Extract the [x, y] coordinate from the center of the cell holding the provided text.  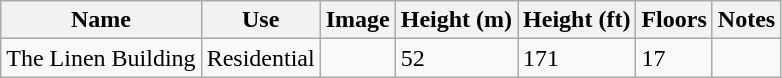
Height (m) [456, 20]
Floors [674, 20]
Height (ft) [577, 20]
The Linen Building [101, 58]
Name [101, 20]
Residential [260, 58]
17 [674, 58]
52 [456, 58]
Image [358, 20]
Use [260, 20]
Notes [746, 20]
171 [577, 58]
